Return (x, y) of the center of cell containing provided text 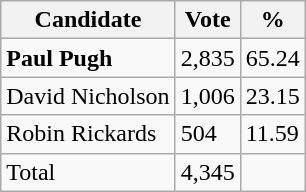
% (272, 20)
Robin Rickards (88, 134)
David Nicholson (88, 96)
23.15 (272, 96)
504 (208, 134)
11.59 (272, 134)
Candidate (88, 20)
65.24 (272, 58)
4,345 (208, 172)
Vote (208, 20)
Paul Pugh (88, 58)
Total (88, 172)
2,835 (208, 58)
1,006 (208, 96)
